From the cell containing the given text, extract its center point as [x, y] coordinate. 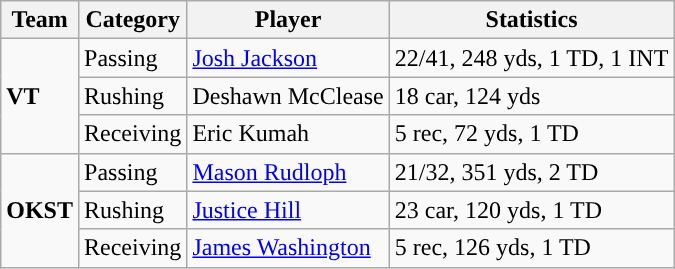
5 rec, 72 yds, 1 TD [532, 134]
Team [40, 20]
VT [40, 96]
Mason Rudloph [288, 172]
Player [288, 20]
Statistics [532, 20]
18 car, 124 yds [532, 96]
Category [133, 20]
21/32, 351 yds, 2 TD [532, 172]
Deshawn McClease [288, 96]
Eric Kumah [288, 134]
Josh Jackson [288, 58]
James Washington [288, 248]
22/41, 248 yds, 1 TD, 1 INT [532, 58]
5 rec, 126 yds, 1 TD [532, 248]
Justice Hill [288, 210]
23 car, 120 yds, 1 TD [532, 210]
OKST [40, 210]
